Determine the [x, y] coordinate at the center of the cell enclosing the given text.  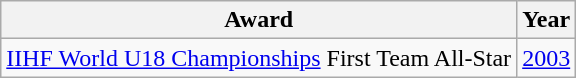
Award [259, 20]
Year [546, 20]
2003 [546, 58]
IIHF World U18 Championships First Team All-Star [259, 58]
